Return the [X, Y] coordinate for the center point of the cell that contains the specified text.  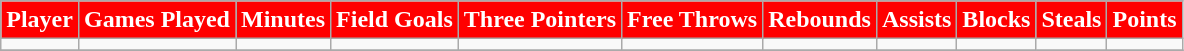
Three Pointers [540, 20]
Minutes [284, 20]
Assists [916, 20]
Field Goals [395, 20]
Free Throws [692, 20]
Blocks [996, 20]
Steals [1072, 20]
Rebounds [820, 20]
Points [1144, 20]
Player [40, 20]
Games Played [156, 20]
